Detect which cell encompasses the target text, then output its (x, y) center coordinate. 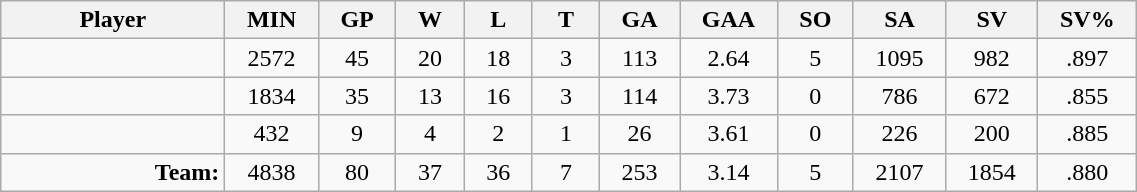
26 (640, 134)
4 (430, 134)
SA (899, 20)
80 (357, 172)
1854 (992, 172)
35 (357, 96)
Player (113, 20)
200 (992, 134)
Team: (113, 172)
SV% (1088, 20)
18 (498, 58)
1095 (899, 58)
982 (992, 58)
3.14 (729, 172)
SO (815, 20)
W (430, 20)
.897 (1088, 58)
20 (430, 58)
9 (357, 134)
.855 (1088, 96)
36 (498, 172)
226 (899, 134)
2.64 (729, 58)
GA (640, 20)
.880 (1088, 172)
16 (498, 96)
1834 (272, 96)
GP (357, 20)
L (498, 20)
SV (992, 20)
13 (430, 96)
1 (566, 134)
114 (640, 96)
253 (640, 172)
.885 (1088, 134)
GAA (729, 20)
4838 (272, 172)
113 (640, 58)
3.61 (729, 134)
2 (498, 134)
2572 (272, 58)
3.73 (729, 96)
45 (357, 58)
MIN (272, 20)
7 (566, 172)
37 (430, 172)
2107 (899, 172)
432 (272, 134)
672 (992, 96)
T (566, 20)
786 (899, 96)
